Return (x, y) of the center of cell containing provided text 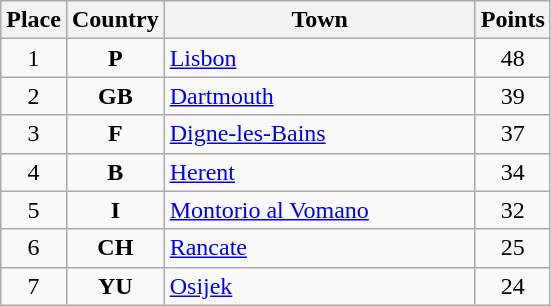
Country (115, 20)
32 (512, 210)
Digne-les-Bains (320, 134)
39 (512, 96)
Osijek (320, 286)
P (115, 58)
6 (34, 248)
1 (34, 58)
24 (512, 286)
B (115, 172)
Montorio al Vomano (320, 210)
Place (34, 20)
I (115, 210)
Lisbon (320, 58)
2 (34, 96)
F (115, 134)
Rancate (320, 248)
GB (115, 96)
CH (115, 248)
Dartmouth (320, 96)
Town (320, 20)
5 (34, 210)
7 (34, 286)
34 (512, 172)
Herent (320, 172)
4 (34, 172)
37 (512, 134)
48 (512, 58)
25 (512, 248)
3 (34, 134)
YU (115, 286)
Points (512, 20)
